Output the (x, y) coordinate of the center of the cell containing the given text.  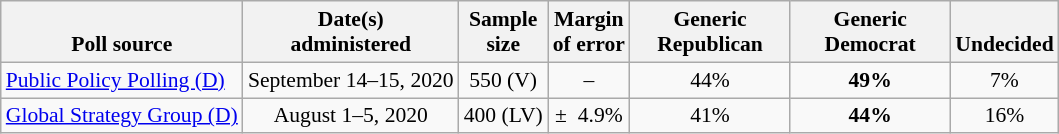
400 (LV) (504, 116)
Poll source (122, 32)
September 14–15, 2020 (351, 80)
Date(s)administered (351, 32)
41% (710, 116)
– (589, 80)
Marginof error (589, 32)
GenericDemocrat (870, 32)
550 (V) (504, 80)
Undecided (1004, 32)
49% (870, 80)
7% (1004, 80)
Global Strategy Group (D) (122, 116)
± 4.9% (589, 116)
August 1–5, 2020 (351, 116)
GenericRepublican (710, 32)
Samplesize (504, 32)
16% (1004, 116)
Public Policy Polling (D) (122, 80)
